Return (x, y) of the center of cell containing provided text 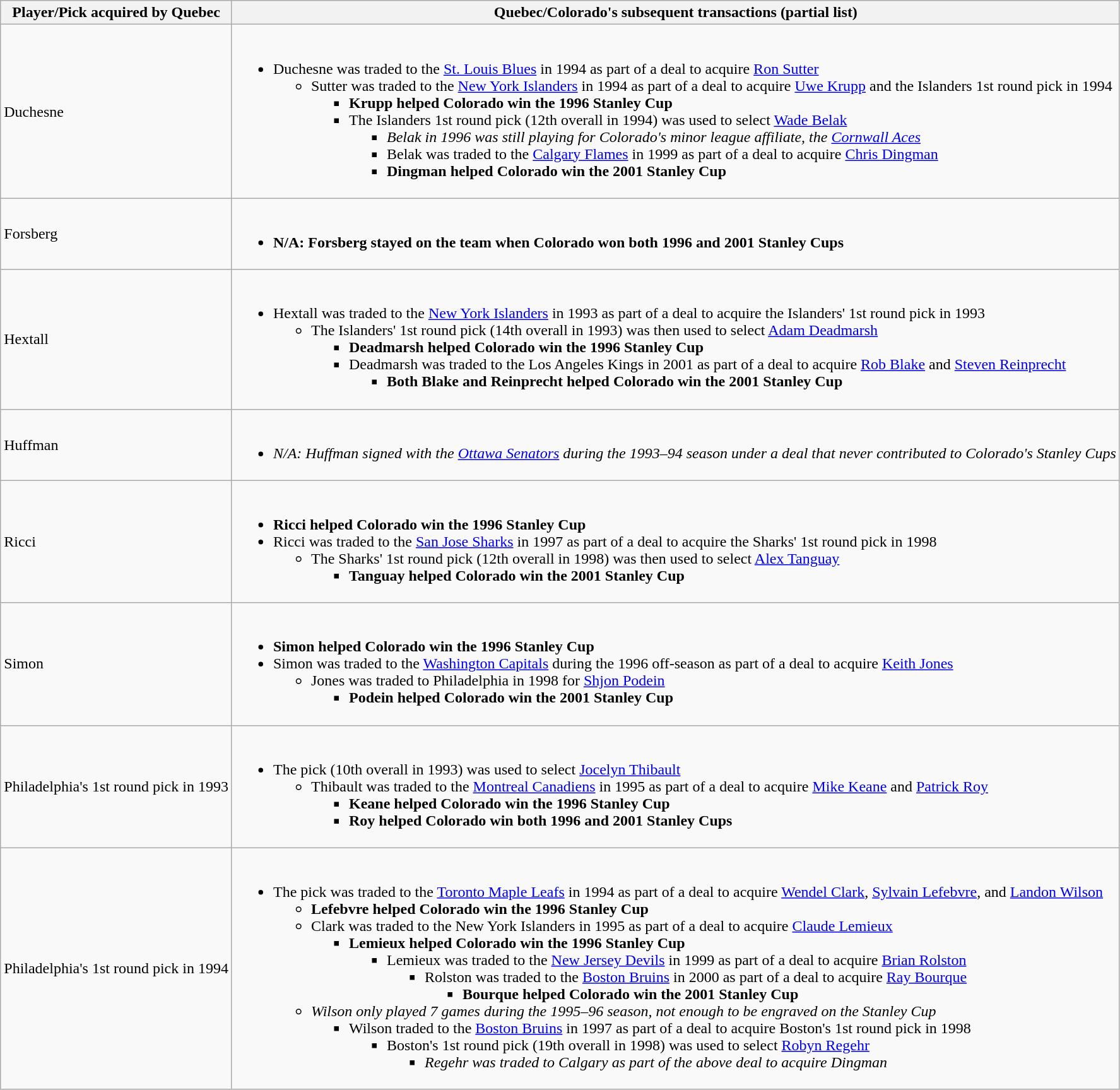
Hextall (116, 340)
Huffman (116, 444)
Duchesne (116, 111)
N/A: Huffman signed with the Ottawa Senators during the 1993–94 season under a deal that never contributed to Colorado's Stanley Cups (675, 444)
Philadelphia's 1st round pick in 1994 (116, 968)
Simon (116, 664)
Forsberg (116, 234)
Quebec/Colorado's subsequent transactions (partial list) (675, 13)
Philadelphia's 1st round pick in 1993 (116, 786)
Player/Pick acquired by Quebec (116, 13)
N/A: Forsberg stayed on the team when Colorado won both 1996 and 2001 Stanley Cups (675, 234)
Ricci (116, 542)
